Search for the cell housing the specified text and yield its (x, y) center coordinate. 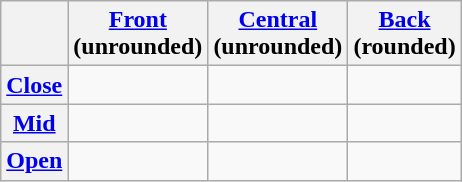
Central(unrounded) (278, 34)
Front(unrounded) (138, 34)
Open (34, 161)
Mid (34, 123)
Back(rounded) (404, 34)
Close (34, 85)
